Identify which cell holds the provided text, then report its [x, y] central coordinate. 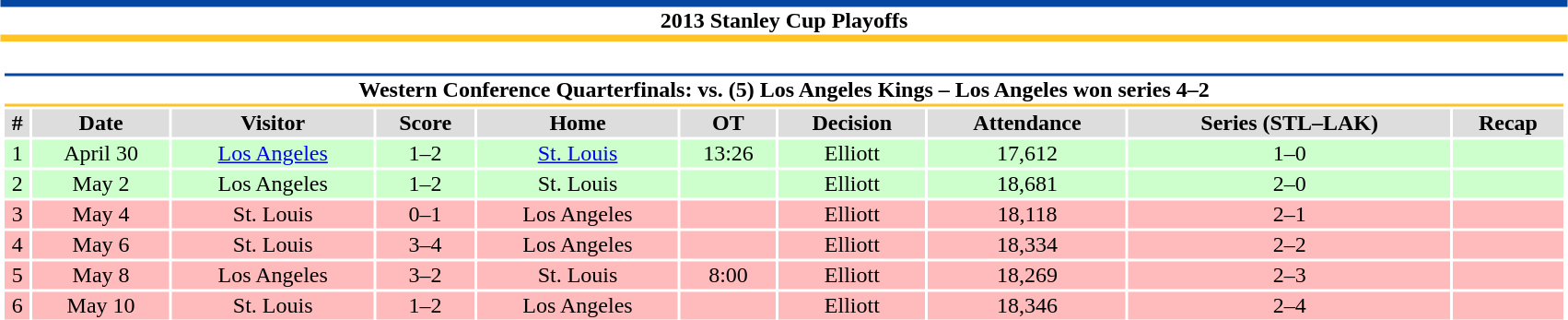
2–1 [1290, 215]
May 4 [101, 215]
May 2 [101, 184]
18,334 [1027, 244]
May 8 [101, 276]
3 [17, 215]
Decision [852, 123]
18,269 [1027, 276]
Visitor [273, 123]
5 [17, 276]
3–4 [426, 244]
2–2 [1290, 244]
Series (STL–LAK) [1290, 123]
18,346 [1027, 305]
2–0 [1290, 184]
13:26 [728, 154]
18,681 [1027, 184]
17,612 [1027, 154]
Recap [1508, 123]
2–4 [1290, 305]
6 [17, 305]
Score [426, 123]
Date [101, 123]
1–0 [1290, 154]
2013 Stanley Cup Playoffs [784, 20]
4 [17, 244]
OT [728, 123]
2–3 [1290, 276]
3–2 [426, 276]
April 30 [101, 154]
May 10 [101, 305]
May 6 [101, 244]
8:00 [728, 276]
Home [578, 123]
1 [17, 154]
# [17, 123]
Western Conference Quarterfinals: vs. (5) Los Angeles Kings – Los Angeles won series 4–2 [783, 90]
0–1 [426, 215]
18,118 [1027, 215]
2 [17, 184]
Attendance [1027, 123]
